Locate the cell with the specified text and output its [x, y] center coordinate. 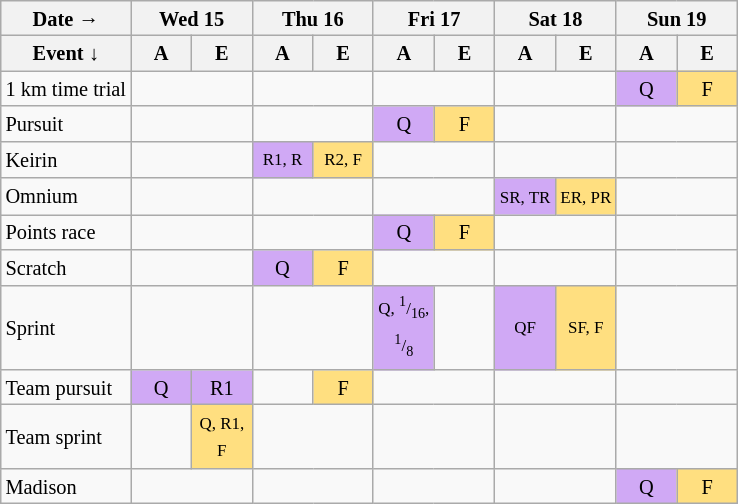
Fri 17 [434, 18]
SF, F [586, 328]
1 km time trial [66, 88]
Keirin [66, 160]
Q, R1, F [222, 437]
R2, F [344, 160]
R1, R [282, 160]
Pursuit [66, 124]
Team sprint [66, 437]
Date → [66, 18]
Sun 19 [676, 18]
Madison [66, 486]
Points race [66, 232]
Team pursuit [66, 388]
Omnium [66, 196]
ER, PR [586, 196]
Wed 15 [192, 18]
R1 [222, 388]
Scratch [66, 268]
Q, 1/16, 1/8 [404, 328]
SR, TR [526, 196]
Thu 16 [312, 18]
Sat 18 [556, 18]
Sprint [66, 328]
Event ↓ [66, 54]
QF [526, 328]
